Search for the cell housing the specified text and yield its (X, Y) center coordinate. 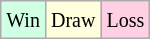
Draw (72, 20)
Loss (126, 20)
Win (24, 20)
